Extract the [x, y] coordinate from the center of the cell holding the provided text.  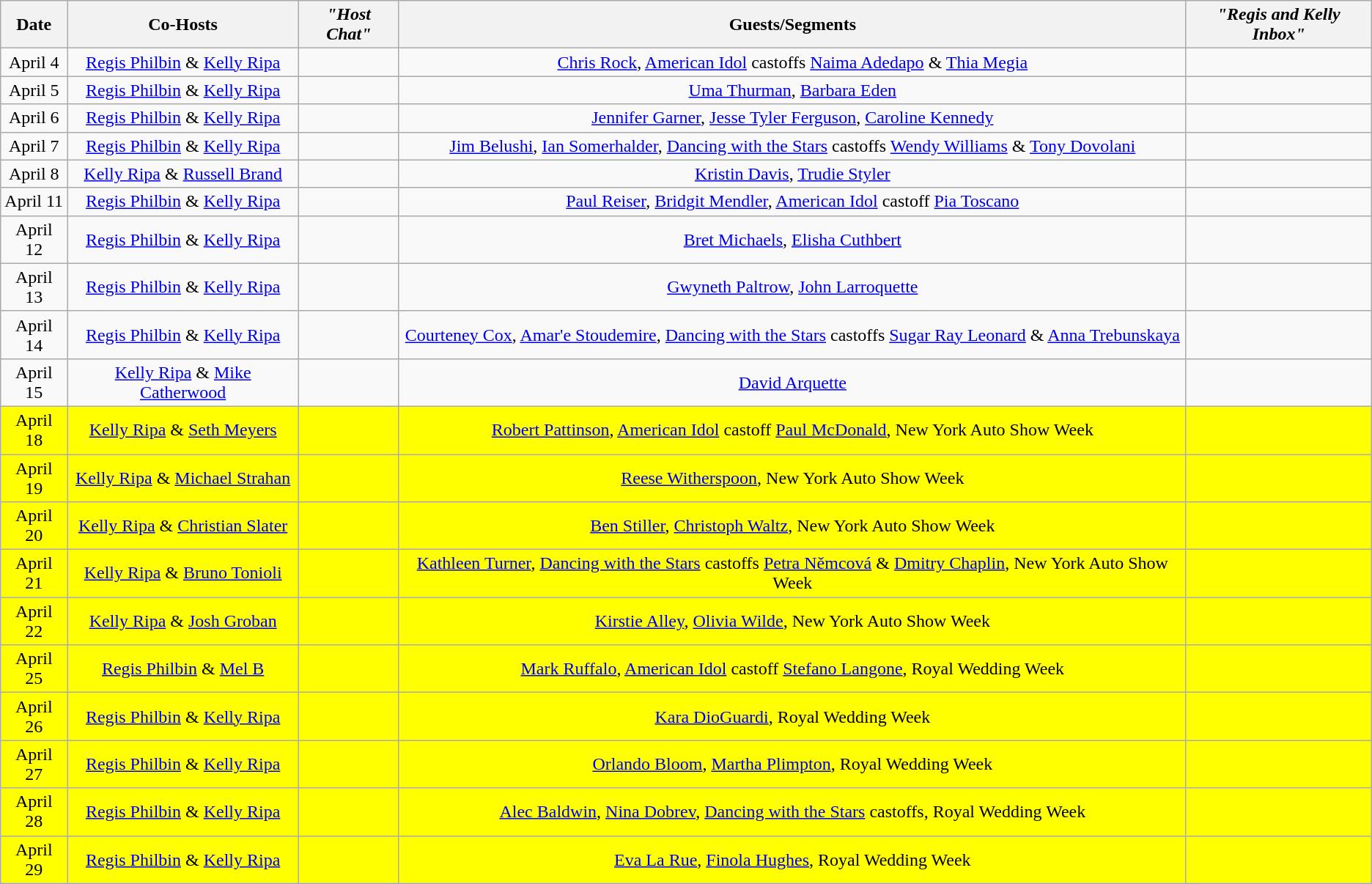
April 14 [34, 334]
Kelly Ripa & Russell Brand [183, 174]
David Arquette [792, 383]
Mark Ruffalo, American Idol castoff Stefano Langone, Royal Wedding Week [792, 668]
Ben Stiller, Christoph Waltz, New York Auto Show Week [792, 526]
Jennifer Garner, Jesse Tyler Ferguson, Caroline Kennedy [792, 118]
Kara DioGuardi, Royal Wedding Week [792, 717]
Kelly Ripa & Mike Catherwood [183, 383]
April 29 [34, 859]
April 15 [34, 383]
April 27 [34, 764]
Gwyneth Paltrow, John Larroquette [792, 287]
April 4 [34, 62]
"Regis and Kelly Inbox" [1278, 25]
Jim Belushi, Ian Somerhalder, Dancing with the Stars castoffs Wendy Williams & Tony Dovolani [792, 146]
Kathleen Turner, Dancing with the Stars castoffs Petra Němcová & Dmitry Chaplin, New York Auto Show Week [792, 573]
April 13 [34, 287]
April 7 [34, 146]
April 6 [34, 118]
April 22 [34, 622]
Eva La Rue, Finola Hughes, Royal Wedding Week [792, 859]
April 12 [34, 239]
Orlando Bloom, Martha Plimpton, Royal Wedding Week [792, 764]
April 5 [34, 90]
Regis Philbin & Mel B [183, 668]
April 19 [34, 478]
Reese Witherspoon, New York Auto Show Week [792, 478]
April 20 [34, 526]
Courteney Cox, Amar'e Stoudemire, Dancing with the Stars castoffs Sugar Ray Leonard & Anna Trebunskaya [792, 334]
April 11 [34, 202]
April 28 [34, 812]
Robert Pattinson, American Idol castoff Paul McDonald, New York Auto Show Week [792, 430]
Kelly Ripa & Josh Groban [183, 622]
Co-Hosts [183, 25]
Kelly Ripa & Seth Meyers [183, 430]
Kelly Ripa & Christian Slater [183, 526]
Chris Rock, American Idol castoffs Naima Adedapo & Thia Megia [792, 62]
April 18 [34, 430]
Paul Reiser, Bridgit Mendler, American Idol castoff Pia Toscano [792, 202]
Kirstie Alley, Olivia Wilde, New York Auto Show Week [792, 622]
April 25 [34, 668]
"Host Chat" [349, 25]
Kristin Davis, Trudie Styler [792, 174]
Kelly Ripa & Bruno Tonioli [183, 573]
April 8 [34, 174]
Alec Baldwin, Nina Dobrev, Dancing with the Stars castoffs, Royal Wedding Week [792, 812]
Guests/Segments [792, 25]
April 26 [34, 717]
Bret Michaels, Elisha Cuthbert [792, 239]
Kelly Ripa & Michael Strahan [183, 478]
Date [34, 25]
Uma Thurman, Barbara Eden [792, 90]
April 21 [34, 573]
